Determine the [x, y] coordinate at the center of the cell enclosing the given text.  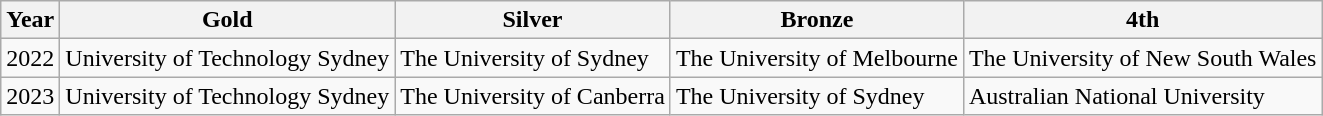
4th [1142, 20]
The University of Canberra [533, 96]
Gold [228, 20]
The University of New South Wales [1142, 58]
Year [30, 20]
The University of Melbourne [816, 58]
Silver [533, 20]
2023 [30, 96]
Australian National University [1142, 96]
2022 [30, 58]
Bronze [816, 20]
